Find where the given text appears and provide that cell's center as [x, y] coordinate. 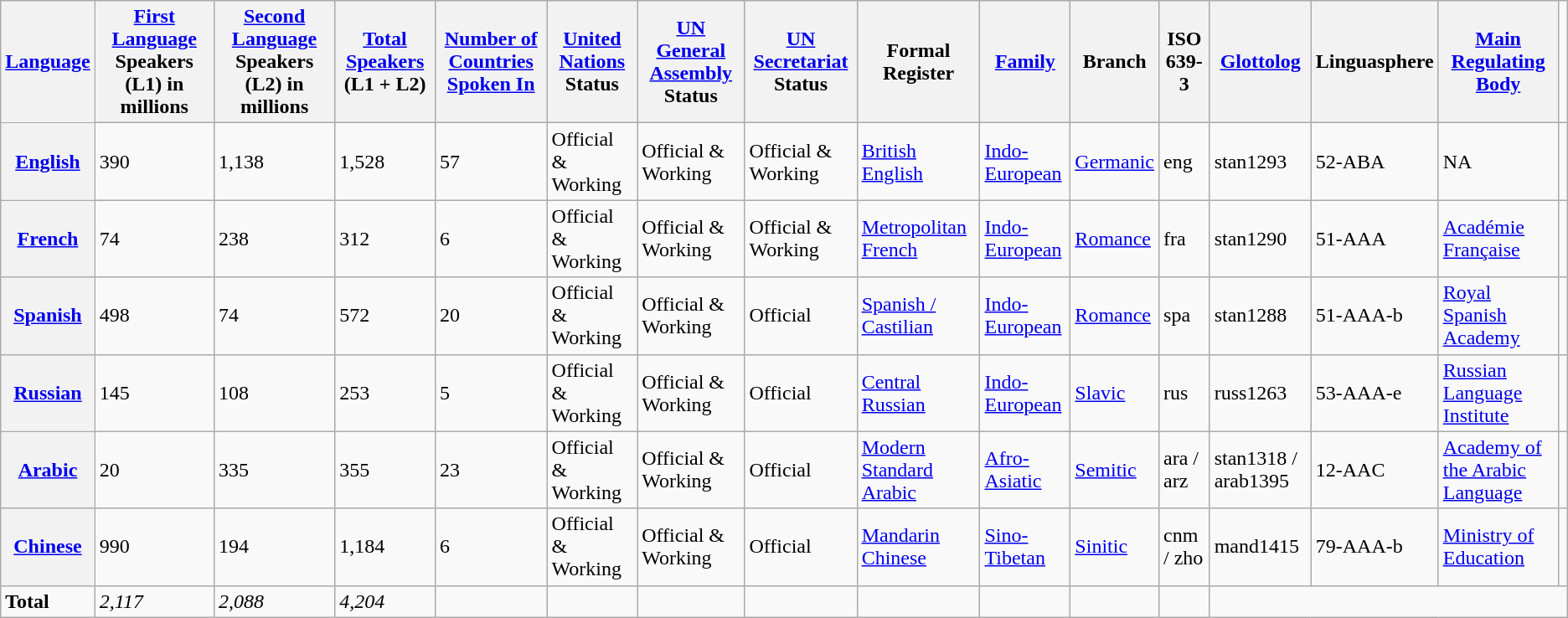
UN Secretariat Status [801, 62]
52-ABA [1375, 162]
stan1318 / arab1395 [1260, 470]
253 [385, 393]
Semitic [1115, 470]
Glottolog [1260, 62]
Ministry of Education [1498, 547]
cnm / zho [1184, 547]
Formal Register [918, 62]
990 [154, 547]
2,117 [154, 601]
355 [385, 470]
stan1290 [1260, 239]
Modern Standard Arabic [918, 470]
NA [1498, 162]
Number of Countries Spoken In [491, 62]
French [48, 239]
12-AAC [1375, 470]
Academy of the Arabic Language [1498, 470]
Germanic [1115, 162]
United Nations Status [592, 62]
194 [274, 547]
390 [154, 162]
Language [48, 62]
ISO 639-3 [1184, 62]
Académie Française [1498, 239]
Total Speakers (L1 + L2) [385, 62]
Main Regulating Body [1498, 62]
1,138 [274, 162]
British English [918, 162]
51-AAA [1375, 239]
Family [1025, 62]
spa [1184, 316]
Chinese [48, 547]
335 [274, 470]
5 [491, 393]
51-AAA-b [1375, 316]
English [48, 162]
stan1288 [1260, 316]
312 [385, 239]
Arabic [48, 470]
Sino-Tibetan [1025, 547]
4,204 [385, 601]
Linguasphere [1375, 62]
Russian Language Institute [1498, 393]
Russian [48, 393]
57 [491, 162]
Mandarin Chinese [918, 547]
Central Russian [918, 393]
23 [491, 470]
238 [274, 239]
1,184 [385, 547]
1,528 [385, 162]
Sinitic [1115, 547]
Royal Spanish Academy [1498, 316]
79-AAA-b [1375, 547]
145 [154, 393]
498 [154, 316]
UN General Assembly Status [691, 62]
ara / arz [1184, 470]
Second Language Speakers (L2) in millions [274, 62]
fra [1184, 239]
mand1415 [1260, 547]
Afro-Asiatic [1025, 470]
108 [274, 393]
eng [1184, 162]
572 [385, 316]
Spanish [48, 316]
2,088 [274, 601]
russ1263 [1260, 393]
Slavic [1115, 393]
Branch [1115, 62]
Metropolitan French [918, 239]
Spanish / Castilian [918, 316]
53-AAA-e [1375, 393]
Total [48, 601]
rus [1184, 393]
First Language Speakers (L1) in millions [154, 62]
stan1293 [1260, 162]
